Output the (X, Y) coordinate of the center of the cell containing the given text.  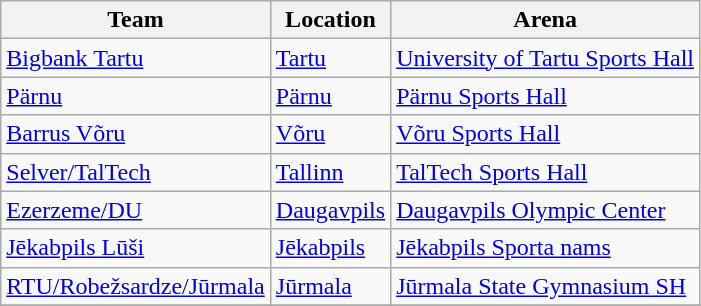
Tartu (330, 58)
University of Tartu Sports Hall (546, 58)
Võru (330, 134)
Selver/TalTech (136, 172)
Tallinn (330, 172)
Daugavpils Olympic Center (546, 210)
RTU/Robežsardze/Jūrmala (136, 286)
Team (136, 20)
Daugavpils (330, 210)
Ezerzeme/DU (136, 210)
Jūrmala (330, 286)
Võru Sports Hall (546, 134)
Jēkabpils Lūši (136, 248)
Barrus Võru (136, 134)
Arena (546, 20)
Jūrmala State Gymnasium SH (546, 286)
TalTech Sports Hall (546, 172)
Pärnu Sports Hall (546, 96)
Bigbank Tartu (136, 58)
Jēkabpils (330, 248)
Jēkabpils Sporta nams (546, 248)
Location (330, 20)
